Output the (X, Y) coordinate of the center of the cell containing the given text.  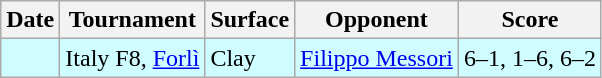
Clay (250, 58)
6–1, 1–6, 6–2 (530, 58)
Opponent (377, 20)
Score (530, 20)
Date (30, 20)
Filippo Messori (377, 58)
Tournament (132, 20)
Surface (250, 20)
Italy F8, Forlì (132, 58)
